Provide the (x, y) coordinate of the cell's center where the given text is located.  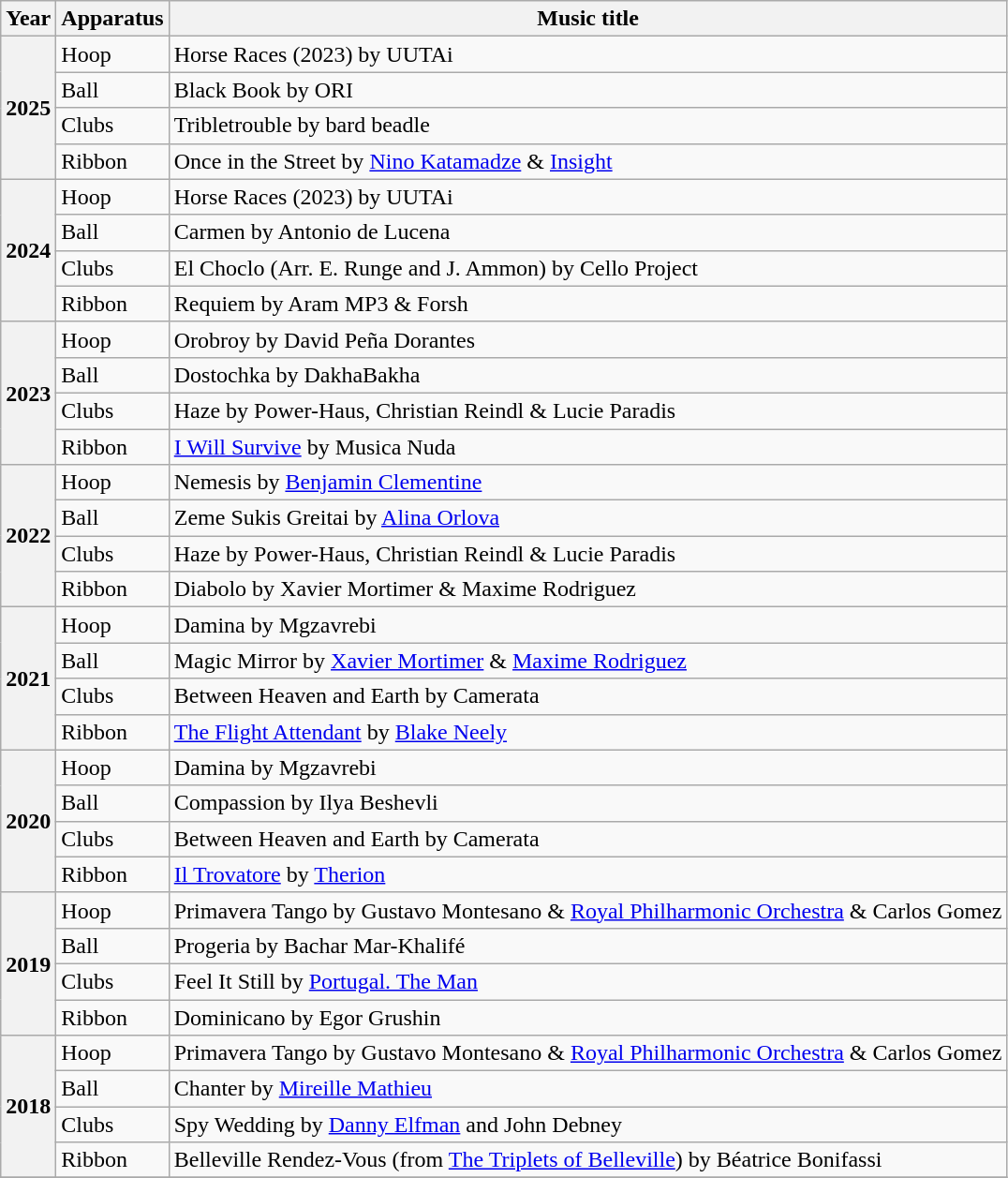
Feel It Still by Portugal. The Man (588, 981)
Apparatus (112, 19)
I Will Survive by Musica Nuda (588, 447)
Orobroy by David Peña Dorantes (588, 339)
Il Trovatore by Therion (588, 874)
Year (28, 19)
Magic Mirror by Xavier Mortimer & Maxime Rodriguez (588, 661)
Progeria by Bachar Mar-Khalifé (588, 946)
Spy Wedding by Danny Elfman and John Debney (588, 1125)
Zeme Sukis Greitai by Alina Orlova (588, 518)
2020 (28, 821)
2019 (28, 963)
2024 (28, 250)
Chanter by Mireille Mathieu (588, 1089)
Music title (588, 19)
El Choclo (Arr. E. Runge and J. Ammon) by Cello Project (588, 268)
Requiem by Aram MP3 & Forsh (588, 304)
The Flight Attendant by Blake Neely (588, 732)
Dominicano by Egor Grushin (588, 1017)
Black Book by ORI (588, 90)
Once in the Street by Nino Katamadze & Insight (588, 161)
Compassion by Ilya Beshevli (588, 803)
Tribletrouble by bard beadle (588, 126)
2023 (28, 393)
Nemesis by Benjamin Clementine (588, 483)
Dostochka by DakhaBakha (588, 375)
Carmen by Antonio de Lucena (588, 232)
2021 (28, 678)
Belleville Rendez-Vous (from The Triplets of Belleville) by Béatrice Bonifassi (588, 1160)
2018 (28, 1107)
2022 (28, 536)
2025 (28, 108)
Diabolo by Xavier Mortimer & Maxime Rodriguez (588, 589)
